Identify which cell holds the provided text, then report its (x, y) central coordinate. 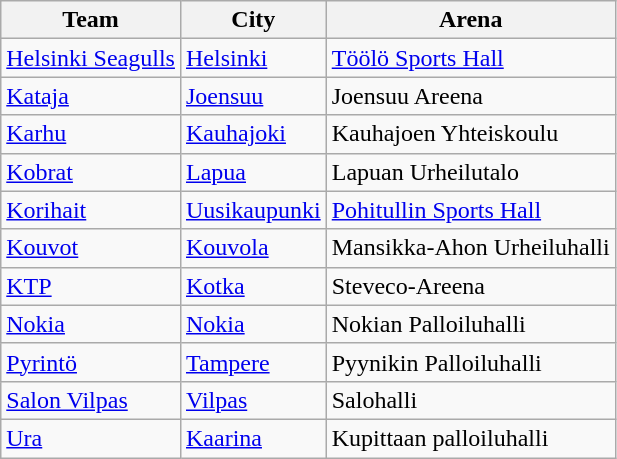
Kataja (91, 96)
Karhu (91, 134)
Steveco-Areena (470, 286)
Tampere (253, 362)
Team (91, 20)
Pyrintö (91, 362)
Ura (91, 438)
Mansikka-Ahon Urheiluhalli (470, 248)
Nokian Palloiluhalli (470, 324)
Kupittaan palloiluhalli (470, 438)
Korihait (91, 210)
Salohalli (470, 400)
Lapua (253, 172)
Joensuu (253, 96)
Kotka (253, 286)
Helsinki (253, 58)
Salon Vilpas (91, 400)
Kauhajoen Yhteiskoulu (470, 134)
Kaarina (253, 438)
Pohitullin Sports Hall (470, 210)
Joensuu Areena (470, 96)
Töölö Sports Hall (470, 58)
Kobrat (91, 172)
Uusikaupunki (253, 210)
Helsinki Seagulls (91, 58)
Lapuan Urheilutalo (470, 172)
Pyynikin Palloiluhalli (470, 362)
KTP (91, 286)
Kouvot (91, 248)
Kauhajoki (253, 134)
Kouvola (253, 248)
Vilpas (253, 400)
City (253, 20)
Arena (470, 20)
